Scan for the cell matching the given text and deliver its [X, Y] coordinate at center. 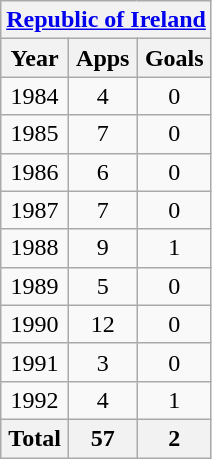
Republic of Ireland [106, 20]
Total [35, 438]
Apps [102, 58]
Year [35, 58]
1986 [35, 172]
1988 [35, 248]
3 [102, 362]
1990 [35, 324]
6 [102, 172]
5 [102, 286]
57 [102, 438]
1989 [35, 286]
1987 [35, 210]
1985 [35, 134]
1991 [35, 362]
1992 [35, 400]
1984 [35, 96]
2 [174, 438]
Goals [174, 58]
12 [102, 324]
9 [102, 248]
